Capture the cell that displays the provided text and extract its [x, y] central coordinate. 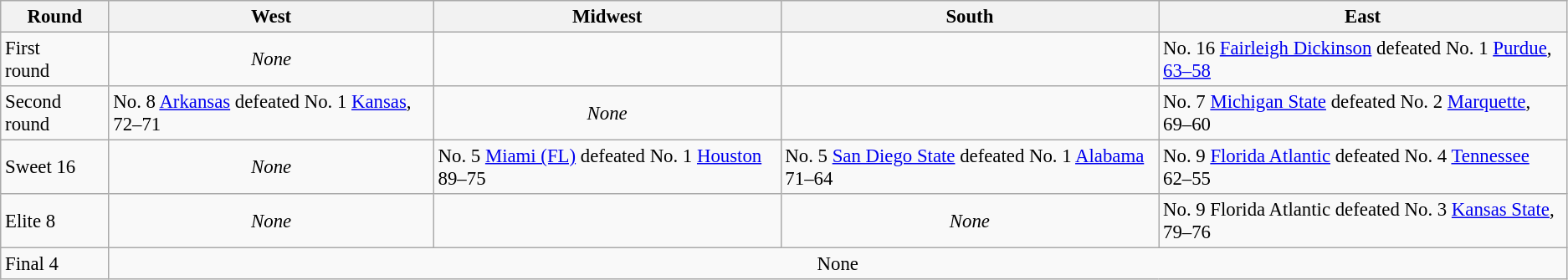
East [1363, 17]
No. 8 Arkansas defeated No. 1 Kansas, 72–71 [271, 114]
Final 4 [55, 264]
No. 9 Florida Atlantic defeated No. 3 Kansas State, 79–76 [1363, 221]
Sweet 16 [55, 167]
Round [55, 17]
No. 9 Florida Atlantic defeated No. 4 Tennessee 62–55 [1363, 167]
Midwest [607, 17]
No. 7 Michigan State defeated No. 2 Marquette, 69–60 [1363, 114]
Elite 8 [55, 221]
South [970, 17]
Second round [55, 114]
West [271, 17]
No. 5 San Diego State defeated No. 1 Alabama 71–64 [970, 167]
Firstround [55, 60]
No. 5 Miami (FL) defeated No. 1 Houston 89–75 [607, 167]
No. 16 Fairleigh Dickinson defeated No. 1 Purdue, 63–58 [1363, 60]
